Pinpoint the cell where the given text exists, returning its (X, Y) midpoint coordinate. 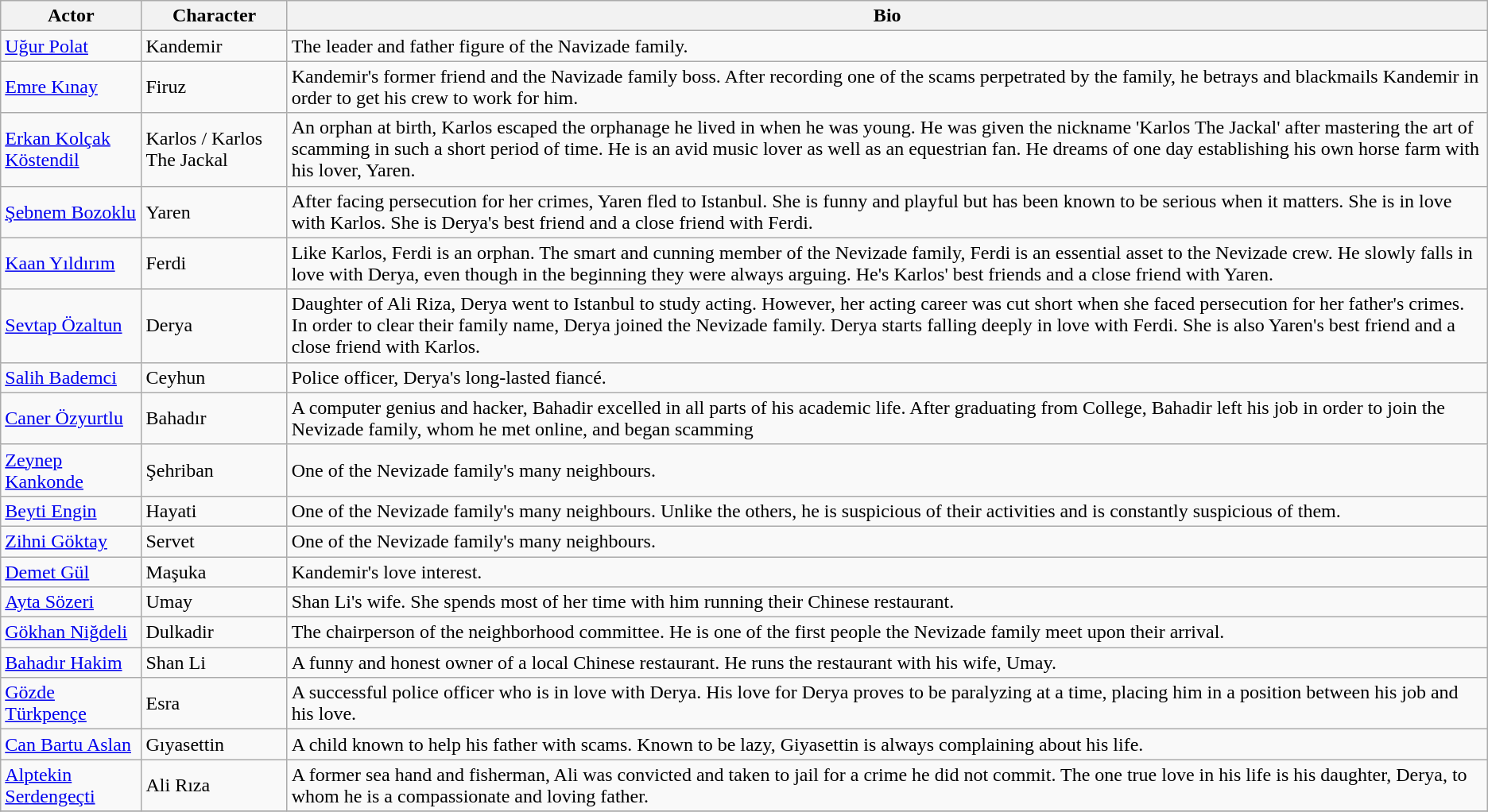
Sevtap Özaltun (72, 326)
Ceyhun (215, 377)
Bio (887, 16)
Zihni Göktay (72, 541)
Character (215, 16)
One of the Nevizade family's many neighbours. Unlike the others, he is suspicious of their activities and is constantly suspicious of them. (887, 511)
The leader and father figure of the Navizade family. (887, 46)
A child known to help his father with scams. Known to be lazy, Giyasettin is always complaining about his life. (887, 744)
Gözde Türkpençe (72, 704)
Gökhan Niğdeli (72, 632)
Kandemir (215, 46)
Bahadır (215, 418)
Beyti Engin (72, 511)
Derya (215, 326)
Ali Rıza (215, 785)
Ayta Sözeri (72, 602)
A funny and honest owner of a local Chinese restaurant. He runs the restaurant with his wife, Umay. (887, 663)
Maşuka (215, 571)
Firuz (215, 87)
Can Bartu Aslan (72, 744)
Caner Özyurtlu (72, 418)
Servet (215, 541)
Esra (215, 704)
Uğur Polat (72, 46)
Karlos / Karlos The Jackal (215, 149)
Gıyasettin (215, 744)
Zeynep Kankonde (72, 470)
Şehriban (215, 470)
Alptekin Serdengeçti (72, 785)
Erkan Kolçak Köstendil (72, 149)
Hayati (215, 511)
Umay (215, 602)
Salih Bademci (72, 377)
Bahadır Hakim (72, 663)
Police officer, Derya's long-lasted fiancé. (887, 377)
Dulkadir (215, 632)
Şebnem Bozoklu (72, 211)
Emre Kınay (72, 87)
The chairperson of the neighborhood committee. He is one of the first people the Nevizade family meet upon their arrival. (887, 632)
Shan Li's wife. She spends most of her time with him running their Chinese restaurant. (887, 602)
Yaren (215, 211)
Demet Gül (72, 571)
Kaan Yıldırım (72, 264)
Shan Li (215, 663)
Actor (72, 16)
Kandemir's love interest. (887, 571)
Ferdi (215, 264)
